Scan for the cell matching the given text and deliver its [x, y] coordinate at center. 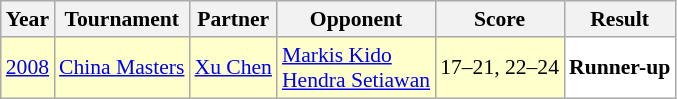
Partner [232, 19]
Score [500, 19]
China Masters [122, 68]
2008 [28, 68]
17–21, 22–24 [500, 68]
Opponent [356, 19]
Result [620, 19]
Tournament [122, 19]
Runner-up [620, 68]
Markis Kido Hendra Setiawan [356, 68]
Xu Chen [232, 68]
Year [28, 19]
